Provide the (x, y) coordinate of the cell's center where the given text is located.  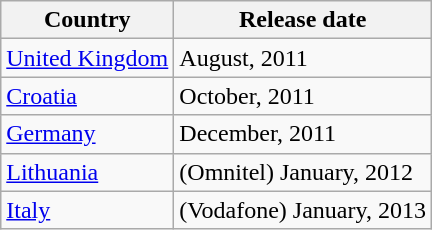
Lithuania (88, 172)
Germany (88, 134)
December, 2011 (303, 134)
October, 2011 (303, 96)
Country (88, 20)
United Kingdom (88, 58)
August, 2011 (303, 58)
Release date (303, 20)
(Vodafone) January, 2013 (303, 210)
Italy (88, 210)
(Omnitel) January, 2012 (303, 172)
Croatia (88, 96)
